Provide the (x, y) coordinate of the cell's center where the given text is located.  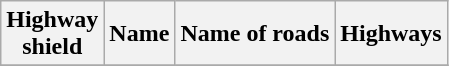
Name (140, 34)
Highways (391, 34)
Name of roads (255, 34)
Highway shield (52, 34)
